Find where the given text appears and provide that cell's center as [x, y] coordinate. 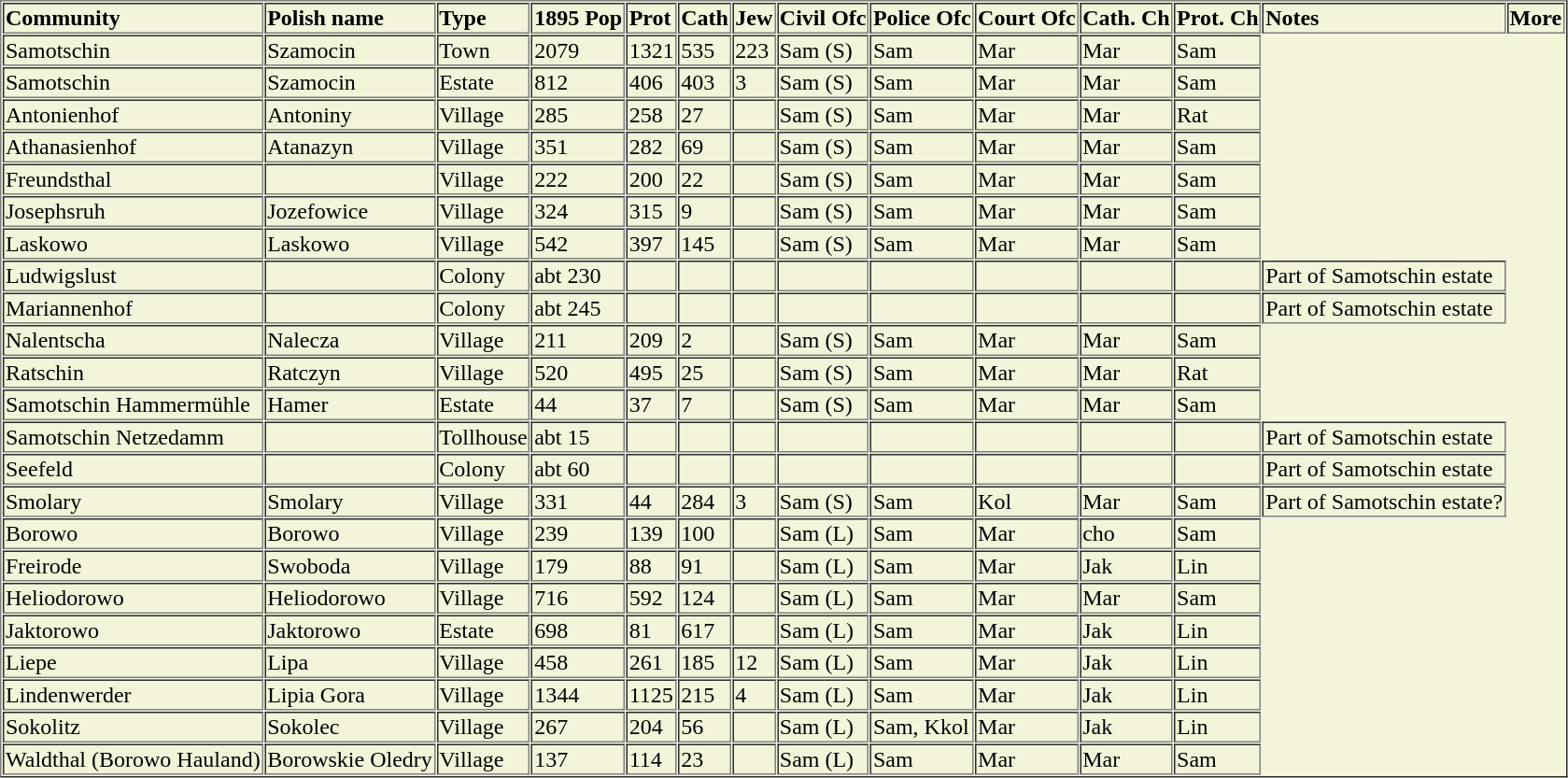
Liepe [133, 663]
Athanasienhof [133, 148]
1125 [652, 695]
Police Ofc [923, 19]
403 [704, 82]
Jozefowice [349, 211]
200 [652, 179]
88 [652, 566]
617 [704, 629]
223 [754, 50]
267 [578, 727]
716 [578, 598]
261 [652, 663]
211 [578, 340]
Antoniny [349, 114]
Polish name [349, 19]
Ludwigslust [133, 276]
Borowskie Oledry [349, 758]
284 [704, 501]
Ratczyn [349, 372]
27 [704, 114]
397 [652, 243]
1321 [652, 50]
Sam, Kkol [923, 727]
592 [652, 598]
239 [578, 534]
812 [578, 82]
Lipia Gora [349, 695]
Jew [754, 19]
Town [483, 50]
Samotschin Netzedamm [133, 437]
Freirode [133, 566]
114 [652, 758]
Lindenwerder [133, 695]
Waldthal (Borowo Hauland) [133, 758]
2079 [578, 50]
535 [704, 50]
215 [704, 695]
abt 245 [578, 308]
23 [704, 758]
2 [704, 340]
Antonienhof [133, 114]
Nalentscha [133, 340]
25 [704, 372]
698 [578, 629]
542 [578, 243]
351 [578, 148]
Swoboda [349, 566]
185 [704, 663]
Cath [704, 19]
495 [652, 372]
Hamer [349, 405]
458 [578, 663]
81 [652, 629]
Mariannenhof [133, 308]
124 [704, 598]
179 [578, 566]
Josephsruh [133, 211]
Freundsthal [133, 179]
Atanazyn [349, 148]
Ratschin [133, 372]
Kol [1027, 501]
Sokolitz [133, 727]
Court Ofc [1027, 19]
222 [578, 179]
cho [1126, 534]
139 [652, 534]
258 [652, 114]
209 [652, 340]
4 [754, 695]
56 [704, 727]
Tollhouse [483, 437]
282 [652, 148]
9 [704, 211]
7 [704, 405]
12 [754, 663]
204 [652, 727]
Civil Ofc [824, 19]
137 [578, 758]
100 [704, 534]
1895 Pop [578, 19]
Prot. Ch [1218, 19]
abt 60 [578, 469]
Seefeld [133, 469]
1344 [578, 695]
37 [652, 405]
abt 230 [578, 276]
abt 15 [578, 437]
145 [704, 243]
Lipa [349, 663]
Part of Samotschin estate? [1384, 501]
More [1536, 19]
Type [483, 19]
331 [578, 501]
Samotschin Hammermühle [133, 405]
315 [652, 211]
Prot [652, 19]
91 [704, 566]
69 [704, 148]
Nalecza [349, 340]
324 [578, 211]
Cath. Ch [1126, 19]
Community [133, 19]
22 [704, 179]
406 [652, 82]
520 [578, 372]
285 [578, 114]
Sokolec [349, 727]
Notes [1384, 19]
